Pinpoint the cell where the given text exists, returning its (x, y) midpoint coordinate. 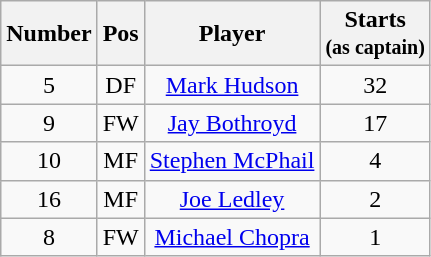
4 (375, 161)
16 (49, 199)
Player (232, 34)
10 (49, 161)
Mark Hudson (232, 85)
Jay Bothroyd (232, 123)
5 (49, 85)
Stephen McPhail (232, 161)
Pos (120, 34)
9 (49, 123)
DF (120, 85)
Number (49, 34)
Joe Ledley (232, 199)
1 (375, 237)
32 (375, 85)
Michael Chopra (232, 237)
8 (49, 237)
2 (375, 199)
Starts(as captain) (375, 34)
17 (375, 123)
